Pinpoint the cell where the given text exists, returning its (x, y) midpoint coordinate. 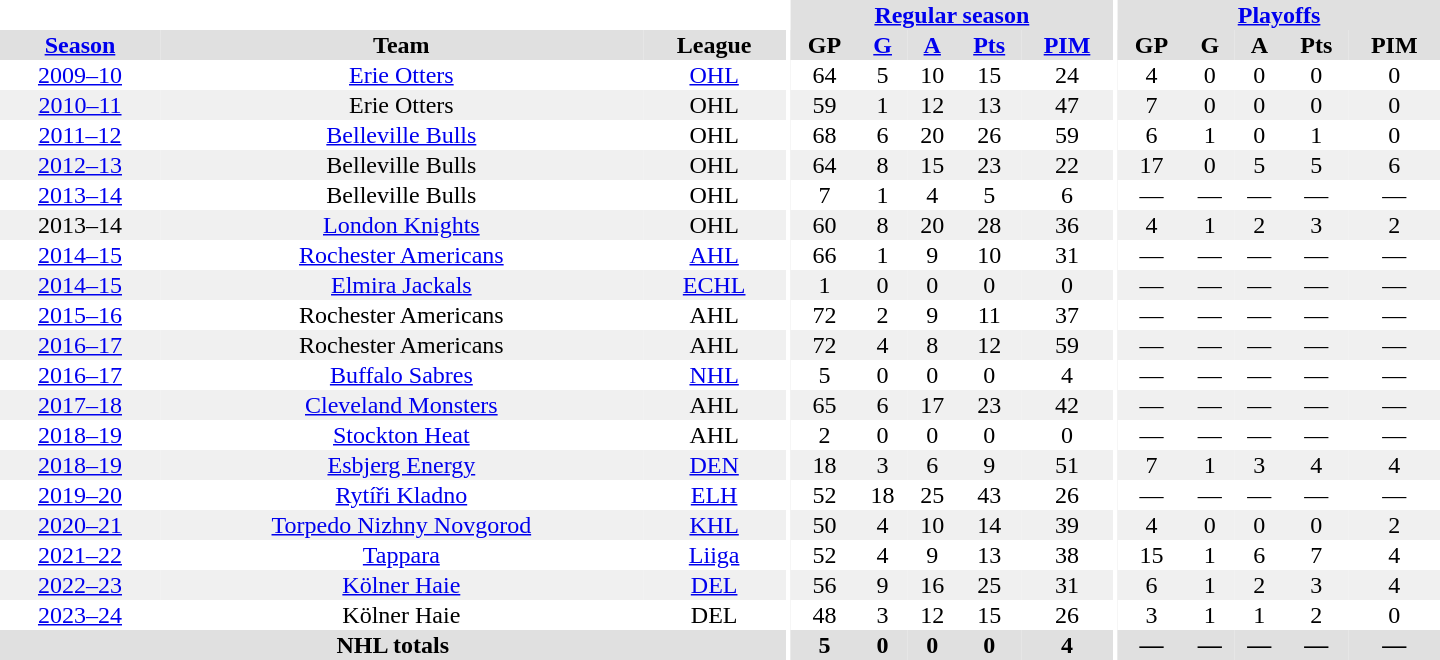
36 (1066, 225)
Season (80, 45)
38 (1066, 555)
47 (1066, 105)
Cleveland Monsters (402, 405)
60 (824, 225)
2017–18 (80, 405)
68 (824, 135)
Regular season (952, 15)
Esbjerg Energy (402, 465)
42 (1066, 405)
24 (1066, 75)
11 (989, 315)
66 (824, 255)
2010–11 (80, 105)
2011–12 (80, 135)
ECHL (714, 285)
Tappara (402, 555)
Liiga (714, 555)
28 (989, 225)
Torpedo Nizhny Novgorod (402, 525)
Stockton Heat (402, 435)
2021–22 (80, 555)
Team (402, 45)
22 (1066, 165)
Rytíři Kladno (402, 495)
14 (989, 525)
2022–23 (80, 585)
KHL (714, 525)
2023–24 (80, 615)
37 (1066, 315)
2015–16 (80, 315)
50 (824, 525)
NHL totals (393, 645)
56 (824, 585)
16 (932, 585)
2012–13 (80, 165)
48 (824, 615)
Elmira Jackals (402, 285)
Playoffs (1279, 15)
39 (1066, 525)
London Knights (402, 225)
43 (989, 495)
ELH (714, 495)
2019–20 (80, 495)
League (714, 45)
2009–10 (80, 75)
NHL (714, 375)
51 (1066, 465)
65 (824, 405)
DEN (714, 465)
Buffalo Sabres (402, 375)
2020–21 (80, 525)
